Provide the (x, y) coordinate of the cell's center where the given text is located.  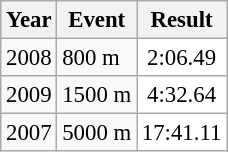
17:41.11 (181, 133)
4:32.64 (181, 95)
5000 m (97, 133)
2008 (29, 58)
Event (97, 20)
800 m (97, 58)
2:06.49 (181, 58)
Result (181, 20)
2009 (29, 95)
1500 m (97, 95)
2007 (29, 133)
Year (29, 20)
